For the text-containing cell, return its midpoint in [x, y] coordinate format. 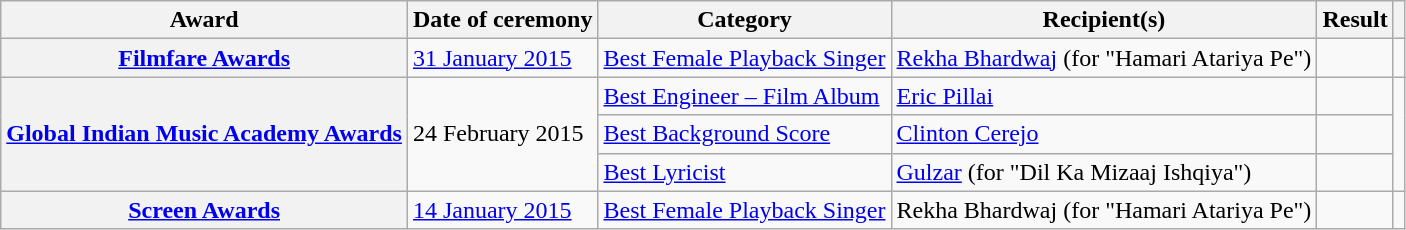
Best Engineer – Film Album [744, 96]
Result [1355, 20]
Best Background Score [744, 134]
Award [204, 20]
Global Indian Music Academy Awards [204, 134]
Category [744, 20]
Screen Awards [204, 210]
Gulzar (for "Dil Ka Mizaaj Ishqiya") [1104, 172]
14 January 2015 [502, 210]
Recipient(s) [1104, 20]
31 January 2015 [502, 58]
Date of ceremony [502, 20]
Filmfare Awards [204, 58]
24 February 2015 [502, 134]
Best Lyricist [744, 172]
Eric Pillai [1104, 96]
Clinton Cerejo [1104, 134]
